Capture the cell that displays the provided text and extract its (X, Y) central coordinate. 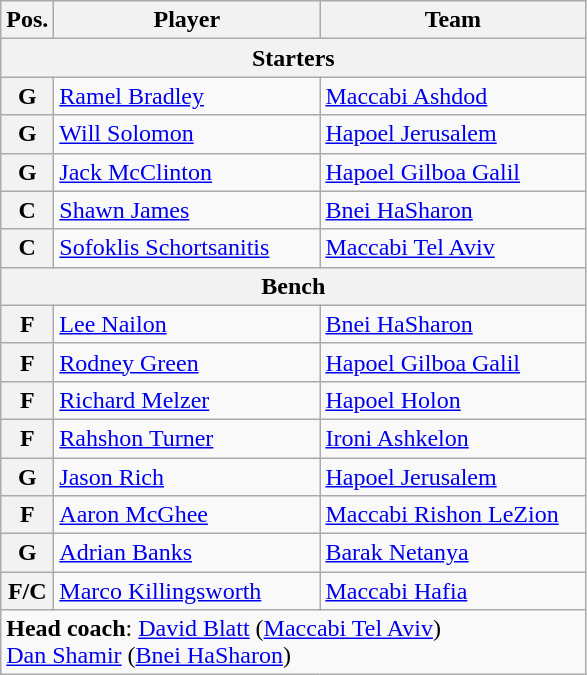
Team (453, 20)
Head coach: David Blatt (Maccabi Tel Aviv)Dan Shamir (Bnei HaSharon) (294, 642)
Lee Nailon (187, 324)
Aaron McGhee (187, 515)
Starters (294, 58)
Richard Melzer (187, 400)
Hapoel Holon (453, 400)
Pos. (28, 20)
Ramel Bradley (187, 96)
Marco Killingsworth (187, 591)
Jack McClinton (187, 172)
Bench (294, 286)
Sofoklis Schortsanitis (187, 248)
Maccabi Ashdod (453, 96)
Shawn James (187, 210)
Will Solomon (187, 134)
Maccabi Hafia (453, 591)
Player (187, 20)
Maccabi Rishon LeZion (453, 515)
Ironi Ashkelon (453, 438)
F/C (28, 591)
Rodney Green (187, 362)
Adrian Banks (187, 553)
Rahshon Turner (187, 438)
Maccabi Tel Aviv (453, 248)
Jason Rich (187, 477)
Barak Netanya (453, 553)
